Pinpoint the cell where the given text exists, returning its (x, y) midpoint coordinate. 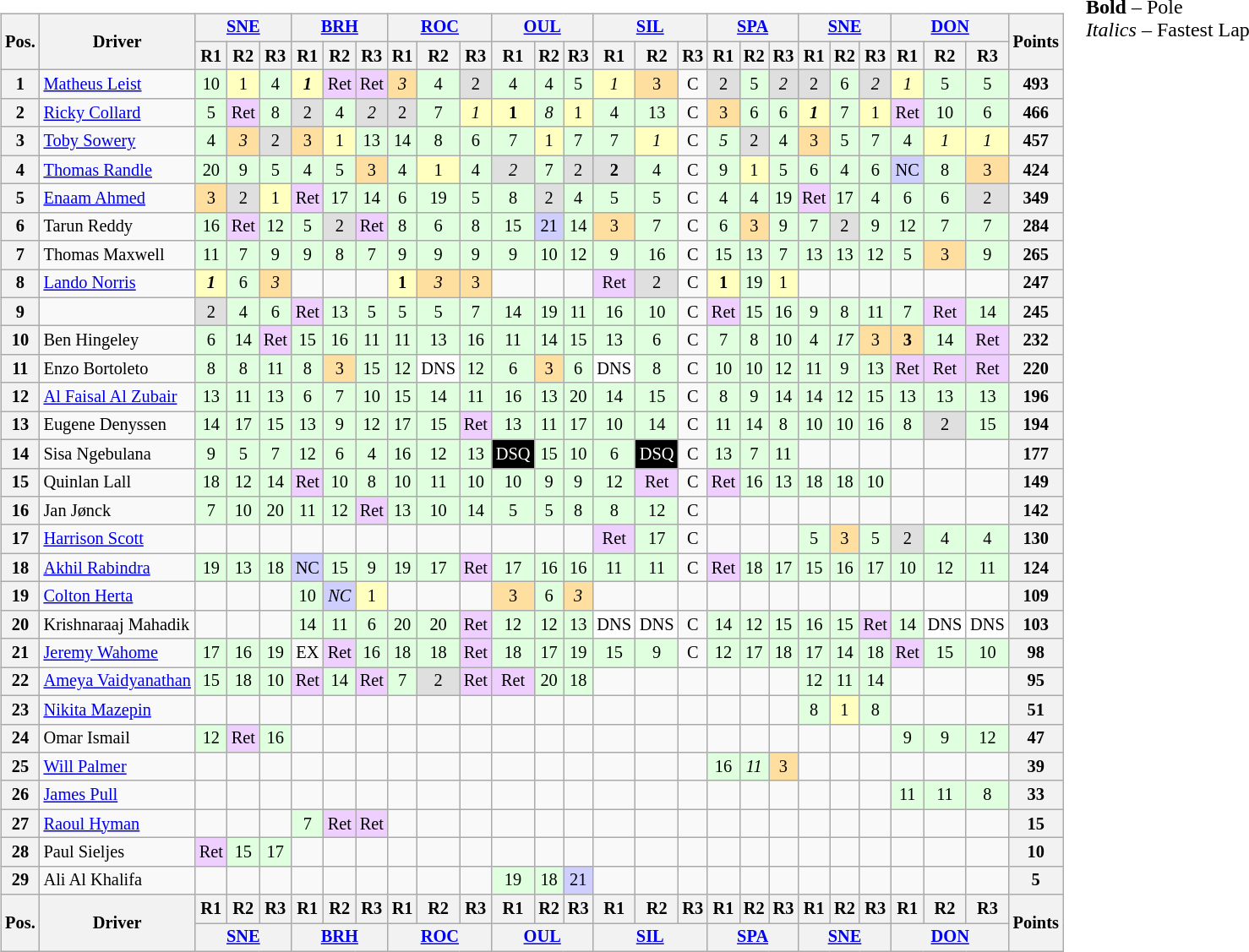
Omar Ismail (117, 738)
124 (1036, 568)
Thomas Maxwell (117, 255)
39 (1036, 767)
51 (1036, 710)
Sisa Ngebulana (117, 454)
Colton Herta (117, 596)
284 (1036, 226)
130 (1036, 539)
Ameya Vaidyanathan (117, 682)
Nikita Mazepin (117, 710)
Thomas Randle (117, 170)
Krishnaraaj Mahadik (117, 624)
26 (20, 795)
Tarun Reddy (117, 226)
Jan Jønck (117, 511)
194 (1036, 426)
Raoul Hyman (117, 824)
232 (1036, 340)
196 (1036, 397)
Ben Hingeley (117, 340)
Akhil Rabindra (117, 568)
Enaam Ahmed (117, 199)
493 (1036, 84)
103 (1036, 624)
22 (20, 682)
466 (1036, 113)
25 (20, 767)
24 (20, 738)
220 (1036, 369)
Paul Sieljes (117, 852)
Eugene Denyssen (117, 426)
23 (20, 710)
EX (308, 653)
Lando Norris (117, 284)
177 (1036, 454)
142 (1036, 511)
Quinlan Lall (117, 482)
27 (20, 824)
424 (1036, 170)
Toby Sowery (117, 141)
Matheus Leist (117, 84)
Al Faisal Al Zubair (117, 397)
James Pull (117, 795)
29 (20, 880)
109 (1036, 596)
149 (1036, 482)
265 (1036, 255)
33 (1036, 795)
Jeremy Wahome (117, 653)
Ricky Collard (117, 113)
28 (20, 852)
95 (1036, 682)
Enzo Bortoleto (117, 369)
457 (1036, 141)
47 (1036, 738)
Will Palmer (117, 767)
Ali Al Khalifa (117, 880)
245 (1036, 312)
247 (1036, 284)
Harrison Scott (117, 539)
349 (1036, 199)
98 (1036, 653)
